For the text-containing cell, return its midpoint in [x, y] coordinate format. 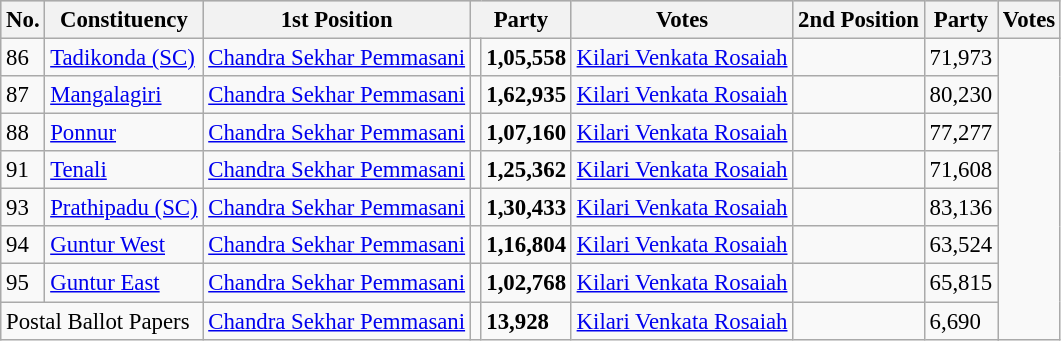
1,16,804 [526, 245]
88 [23, 133]
1,62,935 [526, 95]
1,25,362 [526, 170]
Prathipadu (SC) [124, 208]
Tenali [124, 170]
80,230 [960, 95]
63,524 [960, 245]
Postal Ballot Papers [102, 321]
1,30,433 [526, 208]
Ponnur [124, 133]
86 [23, 58]
95 [23, 283]
Tadikonda (SC) [124, 58]
87 [23, 95]
6,690 [960, 321]
93 [23, 208]
Guntur East [124, 283]
71,973 [960, 58]
65,815 [960, 283]
91 [23, 170]
71,608 [960, 170]
Constituency [124, 20]
94 [23, 245]
1st Position [336, 20]
2nd Position [859, 20]
1,02,768 [526, 283]
1,05,558 [526, 58]
Mangalagiri [124, 95]
No. [23, 20]
83,136 [960, 208]
77,277 [960, 133]
Guntur West [124, 245]
13,928 [526, 321]
1,07,160 [526, 133]
